Return the (X, Y) coordinate for the center point of the cell that contains the specified text.  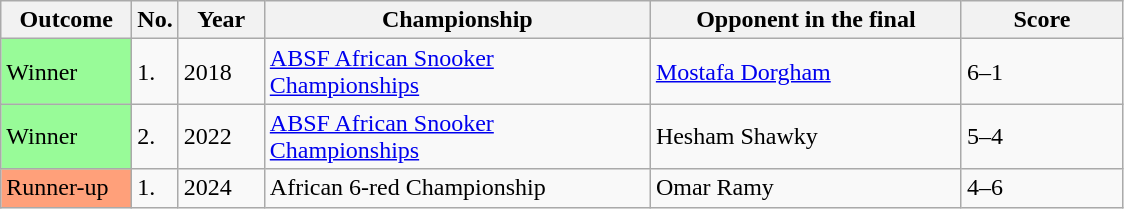
Year (221, 20)
2018 (221, 72)
Mostafa Dorgham (806, 72)
Runner-up (66, 188)
4–6 (1042, 188)
Opponent in the final (806, 20)
Hesham Shawky (806, 136)
2022 (221, 136)
2024 (221, 188)
5–4 (1042, 136)
African 6-red Championship (457, 188)
6–1 (1042, 72)
Championship (457, 20)
Omar Ramy (806, 188)
Outcome (66, 20)
No. (155, 20)
Score (1042, 20)
2. (155, 136)
